Detect which cell encompasses the target text, then output its [x, y] center coordinate. 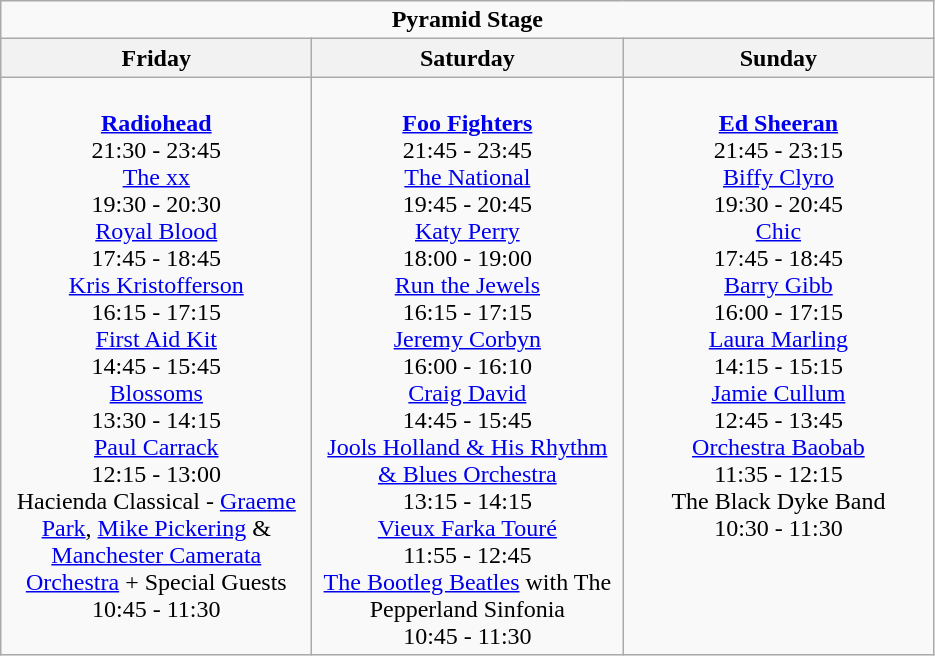
Friday [156, 58]
Pyramid Stage [468, 20]
Sunday [778, 58]
Saturday [468, 58]
